Find where the given text appears and provide that cell's center as (x, y) coordinate. 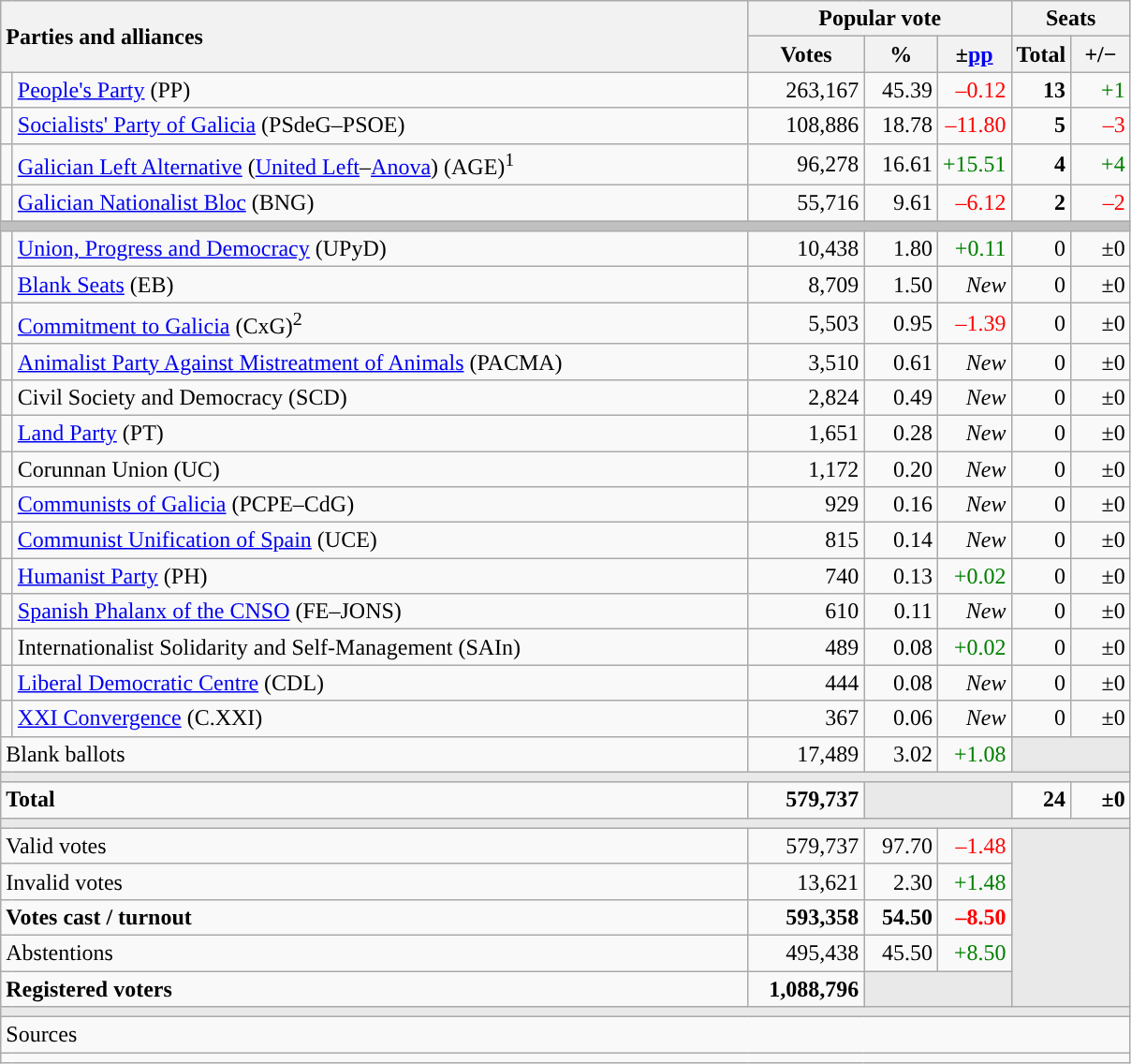
Registered voters (375, 989)
815 (806, 540)
Humanist Party (PH) (380, 576)
0.06 (901, 718)
4 (1041, 165)
0.28 (901, 433)
Communists of Galicia (PCPE–CdG) (380, 505)
Votes (806, 54)
5,503 (806, 324)
+15.51 (974, 165)
–2 (1101, 203)
Galician Left Alternative (United Left–Anova) (AGE)1 (380, 165)
Land Party (PT) (380, 433)
97.70 (901, 846)
Commitment to Galicia (CxG)2 (380, 324)
3,510 (806, 362)
18.78 (901, 126)
+1.48 (974, 881)
929 (806, 505)
1.80 (901, 249)
Parties and alliances (375, 37)
+1.08 (974, 754)
Popular vote (880, 19)
0.14 (901, 540)
17,489 (806, 754)
Blank Seats (EB) (380, 285)
0.11 (901, 612)
263,167 (806, 90)
Internationalist Solidarity and Self-Management (SAIn) (380, 647)
2.30 (901, 881)
+/− (1101, 54)
–8.50 (974, 917)
Animalist Party Against Mistreatment of Animals (PACMA) (380, 362)
–3 (1101, 126)
Blank ballots (375, 754)
–0.12 (974, 90)
0.49 (901, 397)
Socialists' Party of Galicia (PSdeG–PSOE) (380, 126)
Spanish Phalanx of the CNSO (FE–JONS) (380, 612)
0.61 (901, 362)
0.13 (901, 576)
1,088,796 (806, 989)
740 (806, 576)
489 (806, 647)
495,438 (806, 953)
13 (1041, 90)
2 (1041, 203)
Union, Progress and Democracy (UPyD) (380, 249)
–6.12 (974, 203)
% (901, 54)
+8.50 (974, 953)
5 (1041, 126)
+1 (1101, 90)
Civil Society and Democracy (SCD) (380, 397)
3.02 (901, 754)
±pp (974, 54)
0.95 (901, 324)
1,172 (806, 469)
24 (1041, 800)
367 (806, 718)
0.16 (901, 505)
593,358 (806, 917)
1,651 (806, 433)
Galician Nationalist Bloc (BNG) (380, 203)
–1.39 (974, 324)
10,438 (806, 249)
+4 (1101, 165)
13,621 (806, 881)
108,886 (806, 126)
Corunnan Union (UC) (380, 469)
610 (806, 612)
Liberal Democratic Centre (CDL) (380, 683)
2,824 (806, 397)
Communist Unification of Spain (UCE) (380, 540)
45.50 (901, 953)
9.61 (901, 203)
People's Party (PP) (380, 90)
Votes cast / turnout (375, 917)
Invalid votes (375, 881)
8,709 (806, 285)
Abstentions (375, 953)
16.61 (901, 165)
444 (806, 683)
–11.80 (974, 126)
45.39 (901, 90)
55,716 (806, 203)
+0.11 (974, 249)
Valid votes (375, 846)
Sources (565, 1035)
54.50 (901, 917)
1.50 (901, 285)
XXI Convergence (C.XXI) (380, 718)
0.20 (901, 469)
96,278 (806, 165)
–1.48 (974, 846)
Seats (1071, 19)
